Detect which cell encompasses the target text, then output its (X, Y) center coordinate. 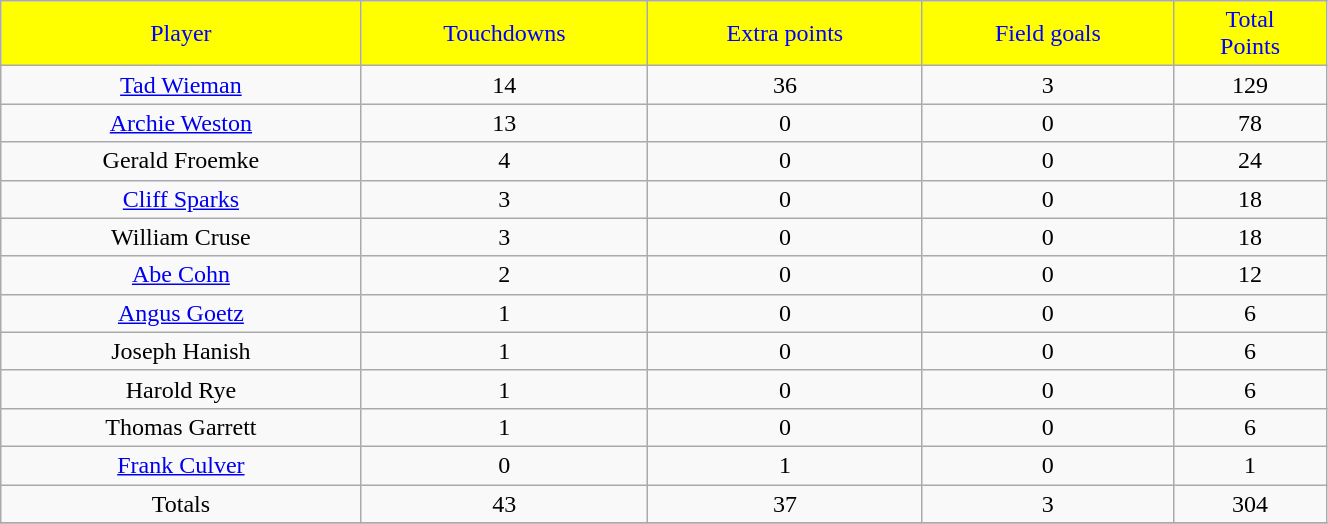
Field goals (1048, 34)
Extra points (785, 34)
TotalPoints (1250, 34)
Harold Rye (181, 389)
304 (1250, 503)
Totals (181, 503)
Player (181, 34)
Cliff Sparks (181, 199)
4 (504, 161)
36 (785, 85)
Touchdowns (504, 34)
Gerald Froemke (181, 161)
24 (1250, 161)
13 (504, 123)
2 (504, 275)
Angus Goetz (181, 313)
14 (504, 85)
129 (1250, 85)
Abe Cohn (181, 275)
Joseph Hanish (181, 351)
78 (1250, 123)
43 (504, 503)
William Cruse (181, 237)
37 (785, 503)
12 (1250, 275)
Frank Culver (181, 465)
Thomas Garrett (181, 427)
Archie Weston (181, 123)
Tad Wieman (181, 85)
